Extract the (x, y) coordinate from the center of the cell holding the provided text.  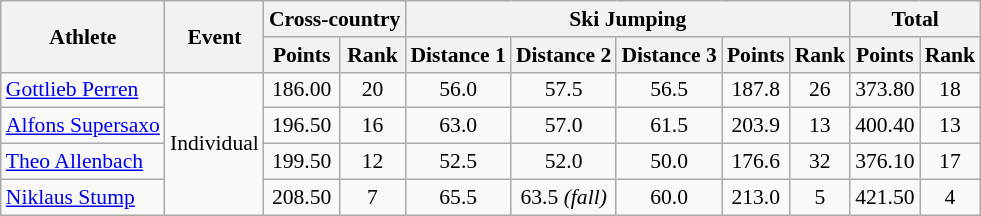
56.5 (668, 90)
5 (820, 197)
213.0 (756, 197)
20 (373, 90)
4 (950, 197)
Athlete (83, 36)
26 (820, 90)
Niklaus Stump (83, 197)
Distance 1 (458, 55)
61.5 (668, 126)
63.0 (458, 126)
373.80 (884, 90)
52.0 (564, 162)
Theo Allenbach (83, 162)
32 (820, 162)
Gottlieb Perren (83, 90)
196.50 (302, 126)
400.40 (884, 126)
7 (373, 197)
65.5 (458, 197)
12 (373, 162)
199.50 (302, 162)
421.50 (884, 197)
60.0 (668, 197)
16 (373, 126)
17 (950, 162)
56.0 (458, 90)
50.0 (668, 162)
57.0 (564, 126)
208.50 (302, 197)
Distance 2 (564, 55)
Event (214, 36)
57.5 (564, 90)
186.00 (302, 90)
Cross-country (335, 19)
176.6 (756, 162)
203.9 (756, 126)
52.5 (458, 162)
187.8 (756, 90)
Total (915, 19)
Distance 3 (668, 55)
63.5 (fall) (564, 197)
Alfons Supersaxo (83, 126)
376.10 (884, 162)
18 (950, 90)
Ski Jumping (628, 19)
Individual (214, 143)
